Provide the (X, Y) coordinate of the cell's center where the given text is located.  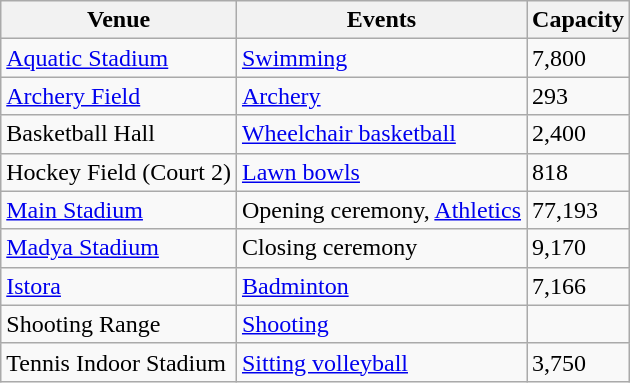
Closing ceremony (381, 248)
Shooting Range (119, 324)
Badminton (381, 286)
Venue (119, 20)
Opening ceremony, Athletics (381, 210)
Archery Field (119, 96)
Shooting (381, 324)
Basketball Hall (119, 134)
Wheelchair basketball (381, 134)
Archery (381, 96)
Aquatic Stadium (119, 58)
Istora (119, 286)
Capacity (578, 20)
Madya Stadium (119, 248)
77,193 (578, 210)
Main Stadium (119, 210)
Events (381, 20)
3,750 (578, 362)
2,400 (578, 134)
7,166 (578, 286)
Lawn bowls (381, 172)
Swimming (381, 58)
7,800 (578, 58)
Hockey Field (Court 2) (119, 172)
9,170 (578, 248)
818 (578, 172)
Tennis Indoor Stadium (119, 362)
293 (578, 96)
Sitting volleyball (381, 362)
